Output the (x, y) coordinate of the center of the cell containing the given text.  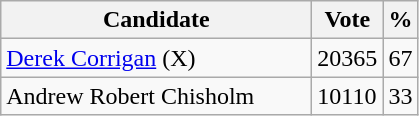
% (400, 20)
Candidate (156, 20)
Derek Corrigan (X) (156, 58)
Andrew Robert Chisholm (156, 96)
20365 (348, 58)
67 (400, 58)
Vote (348, 20)
33 (400, 96)
10110 (348, 96)
